Find where the given text appears and provide that cell's center as (x, y) coordinate. 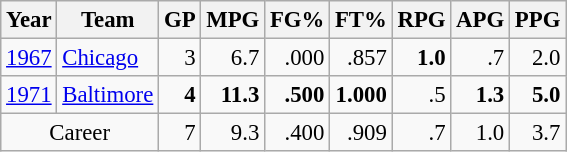
2.0 (538, 58)
3 (180, 58)
11.3 (233, 95)
.000 (298, 58)
5.0 (538, 95)
Year (29, 20)
APG (480, 20)
Team (108, 20)
Career (80, 133)
1.000 (362, 95)
1.3 (480, 95)
3.7 (538, 133)
6.7 (233, 58)
.500 (298, 95)
Chicago (108, 58)
FG% (298, 20)
MPG (233, 20)
.909 (362, 133)
GP (180, 20)
FT% (362, 20)
1967 (29, 58)
1971 (29, 95)
RPG (422, 20)
.400 (298, 133)
7 (180, 133)
PPG (538, 20)
.857 (362, 58)
.5 (422, 95)
4 (180, 95)
Baltimore (108, 95)
9.3 (233, 133)
